Pinpoint the cell where the given text exists, returning its (x, y) midpoint coordinate. 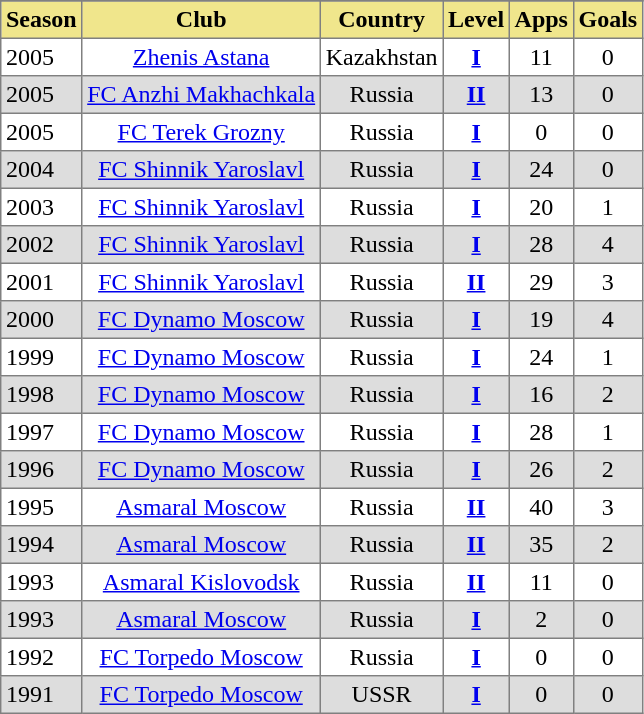
Level (476, 20)
Season (42, 20)
26 (541, 470)
USSR (381, 695)
Club (201, 20)
13 (541, 95)
Zhenis Astana (201, 57)
1998 (42, 395)
16 (541, 395)
1997 (42, 432)
40 (541, 507)
Asmaral Kislovodsk (201, 582)
1991 (42, 695)
Apps (541, 20)
2004 (42, 170)
1992 (42, 657)
19 (541, 320)
20 (541, 207)
2003 (42, 207)
1999 (42, 357)
2002 (42, 245)
Country (381, 20)
1995 (42, 507)
29 (541, 282)
2000 (42, 320)
2001 (42, 282)
1994 (42, 545)
1996 (42, 470)
FC Terek Grozny (201, 132)
Kazakhstan (381, 57)
FC Anzhi Makhachkala (201, 95)
35 (541, 545)
Goals (608, 20)
